Capture the cell that displays the provided text and extract its (X, Y) central coordinate. 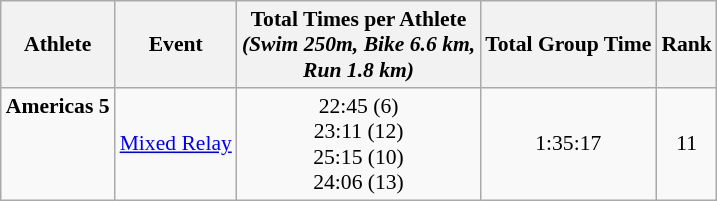
Mixed Relay (176, 144)
Americas 5 (58, 144)
Rank (686, 44)
11 (686, 144)
Event (176, 44)
Athlete (58, 44)
Total Group Time (568, 44)
Total Times per Athlete (Swim 250m, Bike 6.6 km, Run 1.8 km) (358, 44)
22:45 (6)23:11 (12)25:15 (10)24:06 (13) (358, 144)
1:35:17 (568, 144)
